Extract the (x, y) coordinate from the center of the cell holding the provided text.  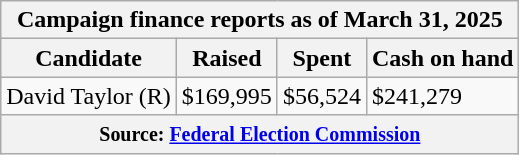
$241,279 (442, 96)
Candidate (89, 58)
$56,524 (322, 96)
Spent (322, 58)
$169,995 (226, 96)
Cash on hand (442, 58)
David Taylor (R) (89, 96)
Campaign finance reports as of March 31, 2025 (260, 20)
Source: Federal Election Commission (260, 134)
Raised (226, 58)
